Capture the cell that displays the provided text and extract its [x, y] central coordinate. 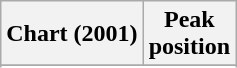
Chart (2001) [72, 34]
Peak position [189, 34]
